Determine the (X, Y) coordinate at the center of the cell enclosing the given text.  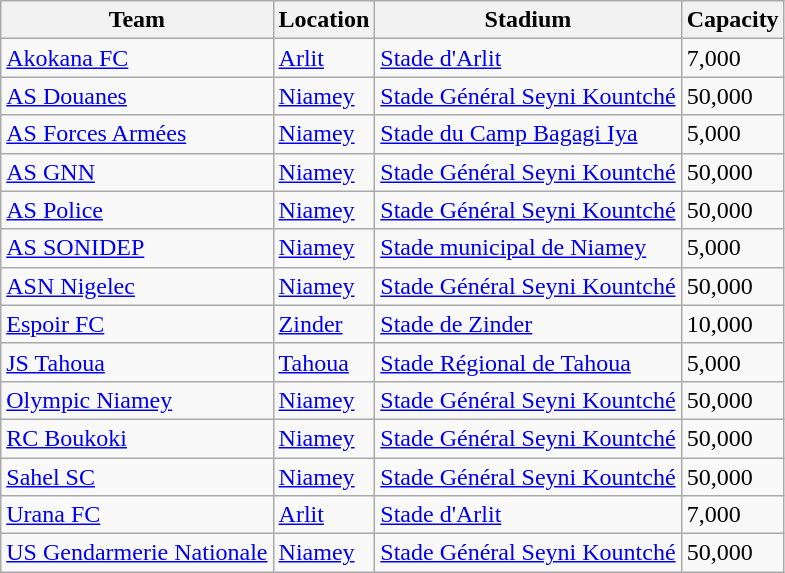
Tahoua (324, 362)
Stade de Zinder (528, 324)
AS Forces Armées (137, 134)
RC Boukoki (137, 438)
AS SONIDEP (137, 248)
Zinder (324, 324)
Urana FC (137, 515)
Stade municipal de Niamey (528, 248)
Espoir FC (137, 324)
ASN Nigelec (137, 286)
Stadium (528, 20)
Stade Régional de Tahoua (528, 362)
Sahel SC (137, 477)
Location (324, 20)
US Gendarmerie Nationale (137, 553)
AS GNN (137, 172)
Team (137, 20)
AS Douanes (137, 96)
JS Tahoua (137, 362)
10,000 (732, 324)
Capacity (732, 20)
Stade du Camp Bagagi Iya (528, 134)
Olympic Niamey (137, 400)
Akokana FC (137, 58)
AS Police (137, 210)
